For the text-containing cell, return its midpoint in (X, Y) coordinate format. 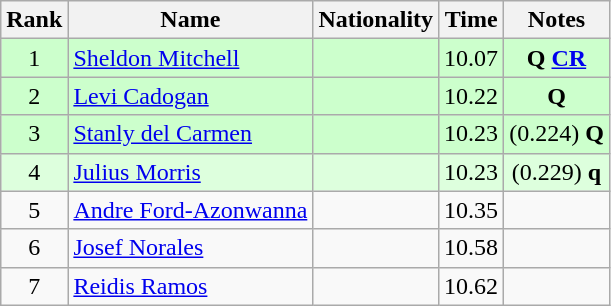
7 (34, 286)
Notes (557, 20)
Julius Morris (190, 172)
10.07 (472, 58)
3 (34, 134)
5 (34, 210)
Name (190, 20)
Josef Norales (190, 248)
1 (34, 58)
10.22 (472, 96)
Andre Ford-Azonwanna (190, 210)
Sheldon Mitchell (190, 58)
10.58 (472, 248)
Time (472, 20)
4 (34, 172)
Nationality (376, 20)
2 (34, 96)
(0.224) Q (557, 134)
Q CR (557, 58)
Levi Cadogan (190, 96)
Stanly del Carmen (190, 134)
Q (557, 96)
(0.229) q (557, 172)
Reidis Ramos (190, 286)
6 (34, 248)
10.35 (472, 210)
Rank (34, 20)
10.62 (472, 286)
